Provide the [x, y] coordinate of the cell's center where the given text is located.  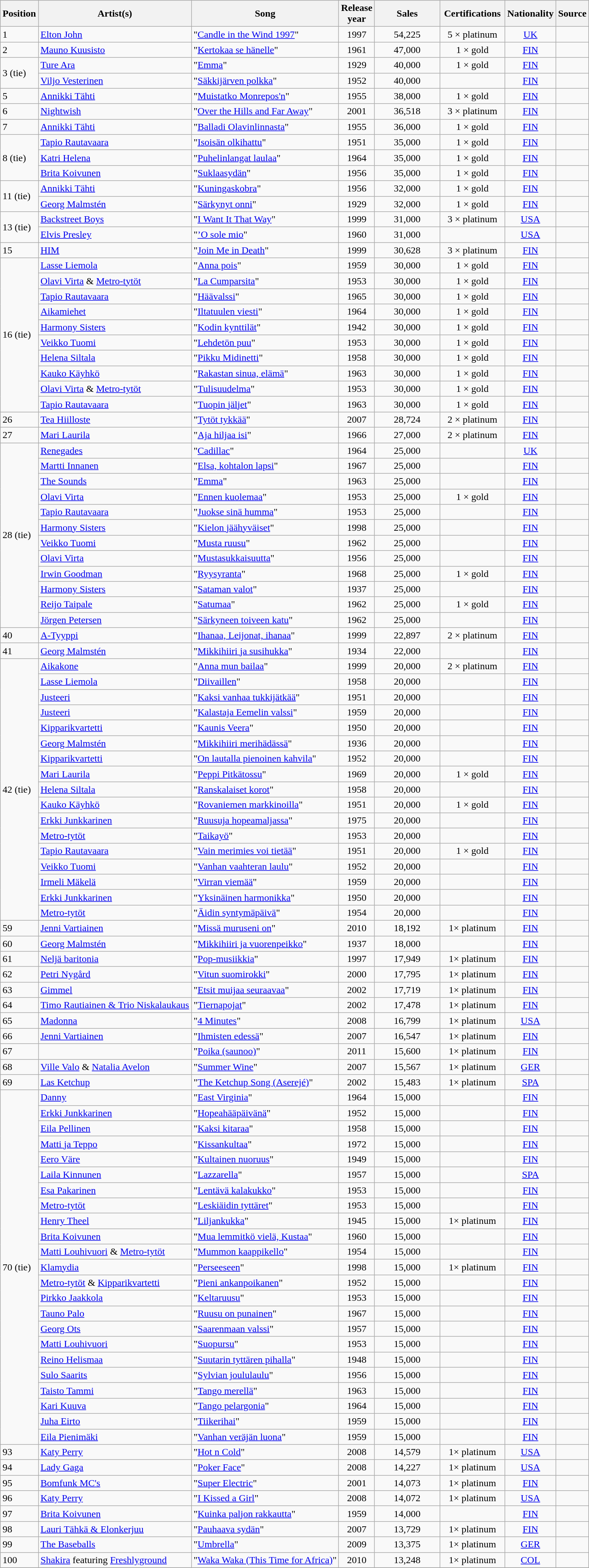
99 [19, 1545]
Martti Innanen [115, 466]
Neljä baritonia [115, 959]
"On lautalla pienoinen kahvila" [265, 759]
Petri Nygård [115, 974]
"Iltatuulen viesti" [265, 312]
1936 [357, 743]
"Leskiäidin tyttäret" [265, 1206]
"Summer Wine" [265, 1067]
14,073 [407, 1483]
"Kuinka paljon rakkautta" [265, 1514]
Klamydia [115, 1267]
Irwin Goodman [115, 574]
"Poker Face" [265, 1468]
Henry Theel [115, 1221]
3 (tie) [19, 73]
Jörgen Petersen [115, 620]
17,478 [407, 1005]
5 × platinum [472, 34]
26 [19, 419]
The Sounds [115, 481]
Releaseyear [357, 14]
"Säkkijärven polkka" [265, 81]
62 [19, 974]
"Rovaniemen markkinoilla" [265, 805]
"Waka Waka (This Time for Africa)" [265, 1560]
Matti Louhivuori [115, 1344]
Backstreet Boys [115, 219]
1966 [357, 435]
1975 [357, 820]
"Anna mun bailaa" [265, 666]
1972 [357, 1144]
30,628 [407, 250]
Tauno Palo [115, 1313]
Sales [407, 14]
Viljo Vesterinen [115, 81]
66 [19, 1036]
Song [265, 14]
"Mikkihiiri ja vuorenpeikko" [265, 944]
17,795 [407, 974]
"Pauhaava sydän" [265, 1529]
Taisto Tammi [115, 1390]
Lady Gaga [115, 1468]
47,000 [407, 50]
"Lentävä kalakukko" [265, 1190]
14,227 [407, 1468]
18,192 [407, 928]
Las Ketchup [115, 1082]
1948 [357, 1360]
"Musta ruusu" [265, 543]
"I Kissed a Girl" [265, 1498]
11 (tie) [19, 196]
"Kaksi vanhaa tukkijätkää" [265, 697]
1961 [357, 50]
42 (tie) [19, 789]
"’O sole mio" [265, 235]
The Baseballs [115, 1545]
"Vain merimies voi tietää" [265, 851]
1949 [357, 1159]
"La Cumparsita" [265, 281]
Eila Pellinen [115, 1128]
16,547 [407, 1036]
Renegades [115, 451]
"Super Electric" [265, 1483]
Aikamiehet [115, 312]
Eero Väre [115, 1159]
"Isoisän olkihattu" [265, 142]
Artist(s) [115, 14]
"Lazzarella" [265, 1174]
Laila Kinnunen [115, 1174]
22,897 [407, 635]
Shakira featuring Freshlyground [115, 1560]
14,072 [407, 1498]
17,719 [407, 990]
"Diivaillen" [265, 681]
5 [19, 96]
Ville Valo & Natalia Avelon [115, 1067]
"The Ketchup Song (Aserejé)" [265, 1082]
"Häävalssi" [265, 296]
"Särkynyt onni" [265, 204]
59 [19, 928]
14,000 [407, 1514]
"Pieni ankanpoikanen" [265, 1283]
"Over the Hills and Far Away" [265, 111]
"Join Me in Death" [265, 250]
"Vanhan vaahteran laulu" [265, 866]
28 (tie) [19, 535]
1 [19, 34]
Gimmel [115, 990]
"Tuopin jäljet" [265, 404]
61 [19, 959]
Matti ja Teppo [115, 1144]
Ture Ara [115, 65]
"Anna pois" [265, 266]
"Kissankultaa" [265, 1144]
18,000 [407, 944]
"Kaksi kitaraa" [265, 1128]
1934 [357, 651]
"Liljankukka" [265, 1221]
13,248 [407, 1560]
27,000 [407, 435]
68 [19, 1067]
28,724 [407, 419]
"Lehdetön puu" [265, 343]
Aikakone [115, 666]
95 [19, 1483]
"Kultainen nuoruus" [265, 1159]
16 (tie) [19, 335]
"Särkyneen toiveen katu" [265, 620]
"Pikku Midinetti" [265, 358]
"Juokse sinä humma" [265, 512]
"Taikayö" [265, 836]
"Puhelinlangat laulaa" [265, 157]
"Peppi Pitkätossu" [265, 774]
15,567 [407, 1067]
"Balladi Olavinlinnasta" [265, 127]
97 [19, 1514]
"Keltaruusu" [265, 1298]
"Suutarin tyttären pihalla" [265, 1360]
"Suopursu" [265, 1344]
"Etsit muijaa seuraavaa" [265, 990]
Elton John [115, 34]
"Perseeseen" [265, 1267]
"Pop-musiikkia" [265, 959]
17,949 [407, 959]
Metro-tytöt & Kipparikvartetti [115, 1283]
"Poika (saunoo)" [265, 1051]
"Ennen kuolemaa" [265, 497]
"Äidin syntymäpäivä" [265, 913]
"Mustasukkaisuutta" [265, 558]
40 [19, 635]
Irmeli Mäkelä [115, 882]
"Saarenmaan valssi" [265, 1329]
16,799 [407, 1021]
"Kuningaskobra" [265, 188]
"East Virginia" [265, 1098]
6 [19, 111]
"Sylvian joululaulu" [265, 1375]
"Ruusu on punainen" [265, 1313]
"Candle in the Wind 1997" [265, 34]
Eila Pienimäki [115, 1437]
Tea Hiilloste [115, 419]
"Rakastan sinua, elämä" [265, 373]
Lauri Tähkä & Elonkerjuu [115, 1529]
1942 [357, 327]
"Tiernapojat" [265, 1005]
36,518 [407, 111]
2000 [357, 974]
"Mikkihiiri ja susihukka" [265, 651]
98 [19, 1529]
2 [19, 50]
36,000 [407, 127]
"Ruusuja hopeamaljassa" [265, 820]
Source [572, 14]
"Muistatko Monrepos'n" [265, 96]
Madonna [115, 1021]
"Tango merellä" [265, 1390]
60 [19, 944]
"Ihmisten edessä" [265, 1036]
Bomfunk MC's [115, 1483]
"Tulisuudelma" [265, 389]
"Suklaasydän" [265, 173]
41 [19, 651]
"Virran viemää" [265, 882]
27 [19, 435]
Kari Kuuva [115, 1406]
2011 [357, 1051]
Mauno Kuusisto [115, 50]
38,000 [407, 96]
"Mummon kaappikello" [265, 1252]
13,729 [407, 1529]
93 [19, 1452]
Sulo Saarits [115, 1375]
"Hot n Cold" [265, 1452]
"Hopeahääpäivänä" [265, 1113]
Reijo Taipale [115, 604]
Elvis Presley [115, 235]
15,600 [407, 1051]
2009 [357, 1545]
"Tiikerihai" [265, 1421]
"Kalastaja Eemelin valssi" [265, 713]
Position [19, 14]
"Kaunis Veera" [265, 728]
"Umbrella" [265, 1545]
65 [19, 1021]
"Cadillac" [265, 451]
Esa Pakarinen [115, 1190]
13 (tie) [19, 227]
Danny [115, 1098]
Juha Eirto [115, 1421]
100 [19, 1560]
"Vanhan veräjän luona" [265, 1437]
"Missä muruseni on" [265, 928]
"Elsa, kohtalon lapsi" [265, 466]
Georg Ots [115, 1329]
Matti Louhivuori & Metro-tytöt [115, 1252]
Timo Rautiainen & Trio Niskalaukaus [115, 1005]
67 [19, 1051]
8 (tie) [19, 157]
Reino Helismaa [115, 1360]
"Tango pelargonia" [265, 1406]
"Kertokaa se hänelle" [265, 50]
7 [19, 127]
94 [19, 1468]
"Ranskalaiset korot" [265, 789]
"Ryysyranta" [265, 574]
COL [530, 1560]
64 [19, 1005]
63 [19, 990]
"Vitun suomirokki" [265, 974]
69 [19, 1082]
"Kodin kynttilät" [265, 327]
Certifications [472, 14]
22,000 [407, 651]
54,225 [407, 34]
"Kielon jäähyväiset" [265, 528]
"Satumaa" [265, 604]
Pirkko Jaakkola [115, 1298]
A-Tyyppi [115, 635]
"Mikkihiiri merihädässä" [265, 743]
1968 [357, 574]
"4 Minutes" [265, 1021]
"Sataman valot" [265, 589]
"Aja hiljaa isi" [265, 435]
Nightwish [115, 111]
Katri Helena [115, 157]
"I Want It That Way" [265, 219]
15 [19, 250]
1945 [357, 1221]
"Tytöt tykkää" [265, 419]
70 (tie) [19, 1267]
14,579 [407, 1452]
1965 [357, 296]
"Yksinäinen harmonikka" [265, 897]
HIM [115, 250]
1969 [357, 774]
"Ihanaa, Leijonat, ihanaa" [265, 635]
15,483 [407, 1082]
96 [19, 1498]
Nationality [530, 14]
13,375 [407, 1545]
"Mua lemmitkö vielä, Kustaa" [265, 1236]
